Scan for the cell matching the given text and deliver its [x, y] coordinate at center. 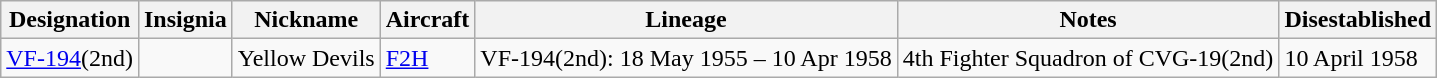
Disestablished [1358, 20]
F2H [428, 58]
VF-194(2nd) [70, 58]
Lineage [686, 20]
Designation [70, 20]
Notes [1088, 20]
Insignia [185, 20]
4th Fighter Squadron of CVG-19(2nd) [1088, 58]
Nickname [306, 20]
10 April 1958 [1358, 58]
Aircraft [428, 20]
VF-194(2nd): 18 May 1955 – 10 Apr 1958 [686, 58]
Yellow Devils [306, 58]
